Pinpoint the cell where the given text exists, returning its [X, Y] midpoint coordinate. 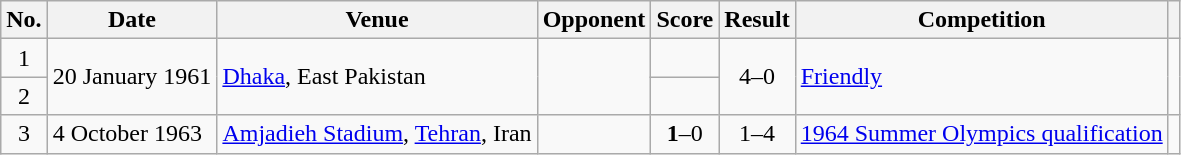
20 January 1961 [132, 77]
Dhaka, East Pakistan [377, 77]
Competition [982, 20]
Result [757, 20]
1 [24, 58]
Amjadieh Stadium, Tehran, Iran [377, 134]
1–4 [757, 134]
3 [24, 134]
Opponent [594, 20]
4 October 1963 [132, 134]
No. [24, 20]
2 [24, 96]
1964 Summer Olympics qualification [982, 134]
4–0 [757, 77]
Score [685, 20]
Friendly [982, 77]
Venue [377, 20]
1–0 [685, 134]
Date [132, 20]
